Scan for the cell matching the given text and deliver its [X, Y] coordinate at center. 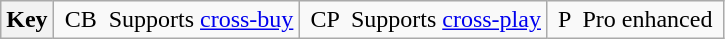
CP Supports cross-play [423, 20]
P Pro enhanced [634, 20]
CB Supports cross-buy [176, 20]
Key [27, 20]
